Scan for the cell matching the given text and deliver its [X, Y] coordinate at center. 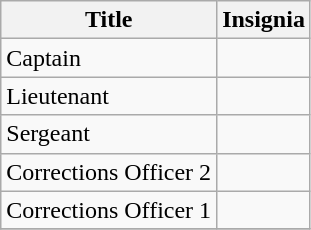
Corrections Officer 2 [109, 172]
Title [109, 20]
Captain [109, 58]
Sergeant [109, 134]
Insignia [264, 20]
Lieutenant [109, 96]
Corrections Officer 1 [109, 210]
